Determine the [X, Y] coordinate at the center of the cell enclosing the given text.  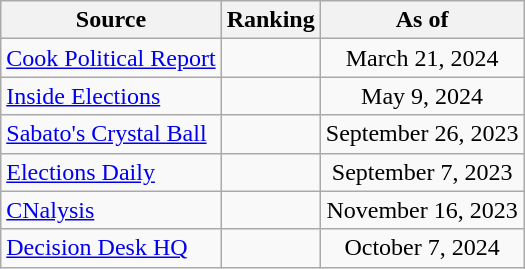
Decision Desk HQ [111, 248]
May 9, 2024 [422, 96]
Ranking [270, 20]
March 21, 2024 [422, 58]
Elections Daily [111, 172]
September 26, 2023 [422, 134]
Sabato's Crystal Ball [111, 134]
Cook Political Report [111, 58]
Source [111, 20]
CNalysis [111, 210]
Inside Elections [111, 96]
September 7, 2023 [422, 172]
As of [422, 20]
November 16, 2023 [422, 210]
October 7, 2024 [422, 248]
